Capture the cell that displays the provided text and extract its [X, Y] central coordinate. 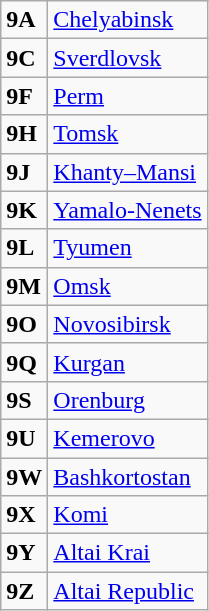
Tomsk [128, 134]
Komi [128, 515]
Altai Krai [128, 553]
Khanty–Mansi [128, 172]
Novosibirsk [128, 324]
9X [24, 515]
Chelyabinsk [128, 20]
Orenburg [128, 400]
Kemerovo [128, 438]
9U [24, 438]
9W [24, 477]
Perm [128, 96]
Bashkortostan [128, 477]
Tyumen [128, 248]
9C [24, 58]
9F [24, 96]
9K [24, 210]
9Y [24, 553]
9H [24, 134]
Yamalo-Nenets [128, 210]
9A [24, 20]
Kurgan [128, 362]
9Z [24, 591]
9S [24, 400]
9J [24, 172]
Sverdlovsk [128, 58]
9M [24, 286]
9Q [24, 362]
Altai Republic [128, 591]
9O [24, 324]
9L [24, 248]
Omsk [128, 286]
